Capture the cell that displays the provided text and extract its (x, y) central coordinate. 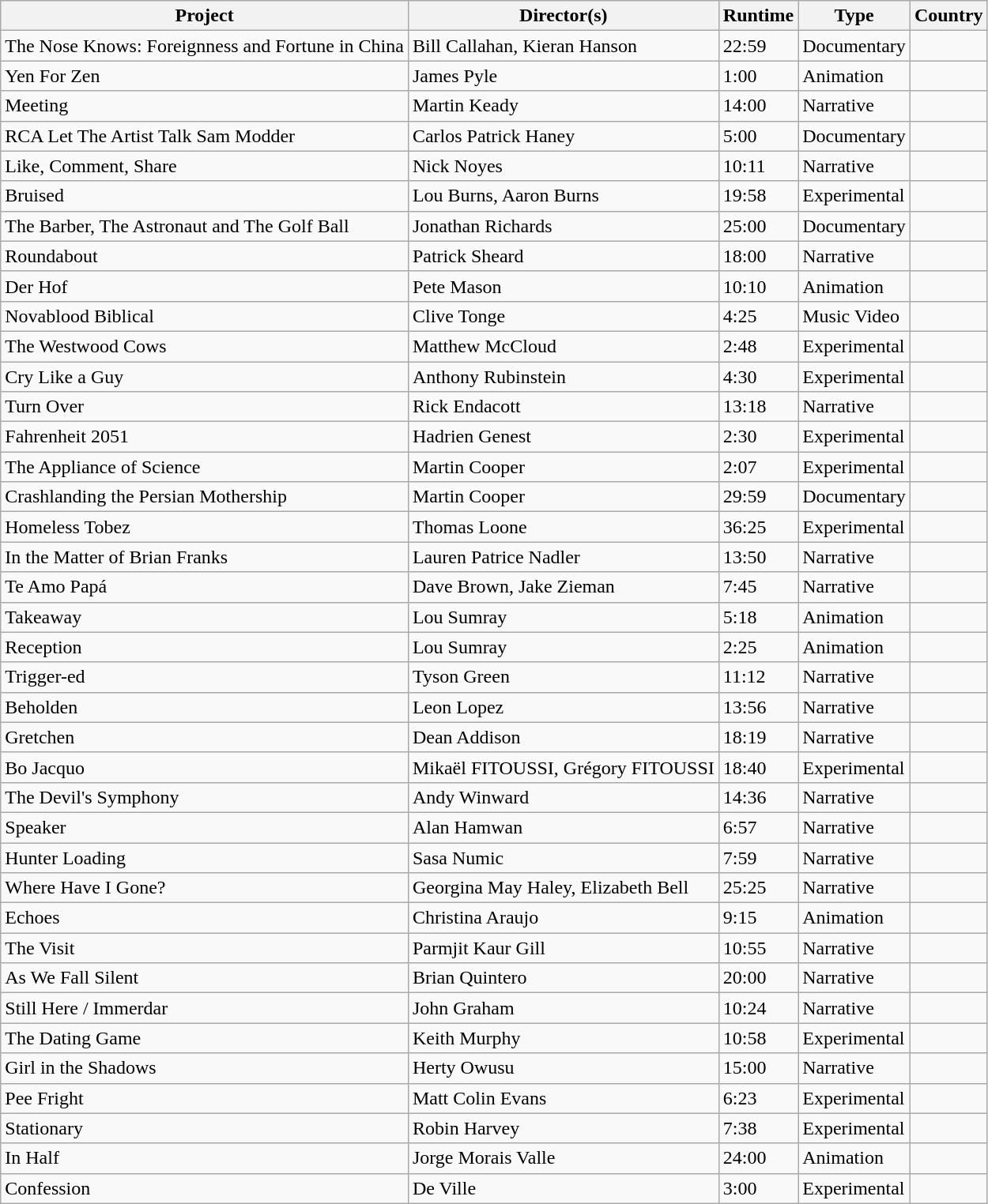
3:00 (758, 1188)
Cry Like a Guy (205, 377)
Turn Over (205, 407)
Parmjit Kaur Gill (563, 948)
14:00 (758, 106)
Beholden (205, 707)
10:11 (758, 166)
Director(s) (563, 16)
De Ville (563, 1188)
Sasa Numic (563, 857)
10:55 (758, 948)
Nick Noyes (563, 166)
Hunter Loading (205, 857)
Herty Owusu (563, 1068)
4:25 (758, 316)
22:59 (758, 46)
Takeaway (205, 617)
7:38 (758, 1128)
Gretchen (205, 737)
1:00 (758, 76)
13:18 (758, 407)
Thomas Loone (563, 527)
Anthony Rubinstein (563, 377)
Crashlanding the Persian Mothership (205, 497)
6:23 (758, 1098)
Confession (205, 1188)
As We Fall Silent (205, 978)
Lou Burns, Aaron Burns (563, 196)
Bo Jacquo (205, 767)
2:07 (758, 467)
10:58 (758, 1038)
Dave Brown, Jake Zieman (563, 587)
Stationary (205, 1128)
John Graham (563, 1008)
The Visit (205, 948)
The Devil's Symphony (205, 797)
The Barber, The Astronaut and The Golf Ball (205, 226)
5:00 (758, 136)
Still Here / Immerdar (205, 1008)
Te Amo Papá (205, 587)
Country (948, 16)
7:45 (758, 587)
Jonathan Richards (563, 226)
14:36 (758, 797)
Dean Addison (563, 737)
Pee Fright (205, 1098)
Jorge Morais Valle (563, 1158)
10:10 (758, 286)
Der Hof (205, 286)
The Appliance of Science (205, 467)
15:00 (758, 1068)
25:00 (758, 226)
36:25 (758, 527)
9:15 (758, 918)
James Pyle (563, 76)
Robin Harvey (563, 1128)
Echoes (205, 918)
RCA Let The Artist Talk Sam Modder (205, 136)
11:12 (758, 677)
Girl in the Shadows (205, 1068)
Georgina May Haley, Elizabeth Bell (563, 888)
18:19 (758, 737)
Keith Murphy (563, 1038)
Bruised (205, 196)
The Dating Game (205, 1038)
25:25 (758, 888)
Alan Hamwan (563, 827)
Tyson Green (563, 677)
Rick Endacott (563, 407)
13:50 (758, 557)
In Half (205, 1158)
Leon Lopez (563, 707)
Mikaël FITOUSSI, Grégory FITOUSSI (563, 767)
In the Matter of Brian Franks (205, 557)
Martin Keady (563, 106)
7:59 (758, 857)
Patrick Sheard (563, 256)
Project (205, 16)
Meeting (205, 106)
6:57 (758, 827)
Novablood Biblical (205, 316)
Brian Quintero (563, 978)
Type (854, 16)
Hadrien Genest (563, 437)
The Nose Knows: Foreignness and Fortune in China (205, 46)
2:30 (758, 437)
5:18 (758, 617)
Fahrenheit 2051 (205, 437)
Runtime (758, 16)
2:48 (758, 346)
Yen For Zen (205, 76)
4:30 (758, 377)
Like, Comment, Share (205, 166)
Andy Winward (563, 797)
Speaker (205, 827)
18:00 (758, 256)
20:00 (758, 978)
2:25 (758, 647)
29:59 (758, 497)
Pete Mason (563, 286)
Reception (205, 647)
Carlos Patrick Haney (563, 136)
Lauren Patrice Nadler (563, 557)
Trigger-ed (205, 677)
Bill Callahan, Kieran Hanson (563, 46)
Music Video (854, 316)
Homeless Tobez (205, 527)
Roundabout (205, 256)
Christina Araujo (563, 918)
Matt Colin Evans (563, 1098)
Matthew McCloud (563, 346)
24:00 (758, 1158)
10:24 (758, 1008)
Where Have I Gone? (205, 888)
18:40 (758, 767)
Clive Tonge (563, 316)
The Westwood Cows (205, 346)
13:56 (758, 707)
19:58 (758, 196)
